Determine the (x, y) coordinate at the center of the cell enclosing the given text.  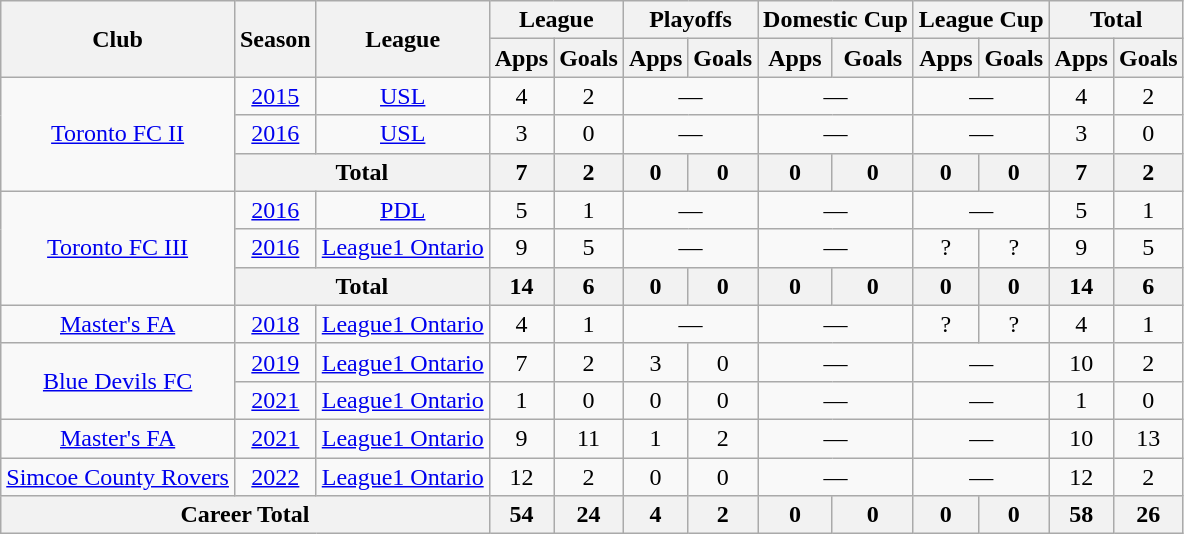
Domestic Cup (836, 20)
Club (118, 39)
Season (275, 39)
Playoffs (690, 20)
2019 (275, 362)
24 (589, 515)
Blue Devils FC (118, 381)
Toronto FC III (118, 248)
2018 (275, 324)
13 (1148, 438)
Career Total (245, 515)
54 (521, 515)
2015 (275, 96)
PDL (402, 210)
26 (1148, 515)
League Cup (981, 20)
2022 (275, 477)
58 (1081, 515)
Toronto FC II (118, 134)
Simcoe County Rovers (118, 477)
11 (589, 438)
